Find where the given text appears and provide that cell's center as (x, y) coordinate. 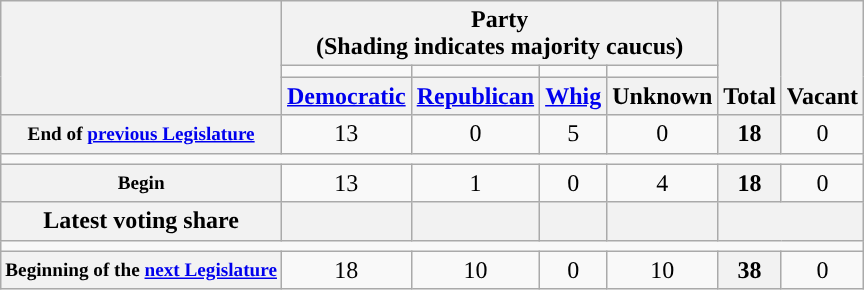
38 (750, 270)
Republican (475, 96)
Whig (574, 96)
Begin (142, 183)
End of previous Legislature (142, 134)
Vacant (822, 58)
Unknown (662, 96)
1 (475, 183)
5 (574, 134)
Democratic (347, 96)
4 (662, 183)
Beginning of the next Legislature (142, 270)
Latest voting share (142, 221)
Party (Shading indicates majority caucus) (500, 34)
Total (750, 58)
